Detect which cell encompasses the target text, then output its [x, y] center coordinate. 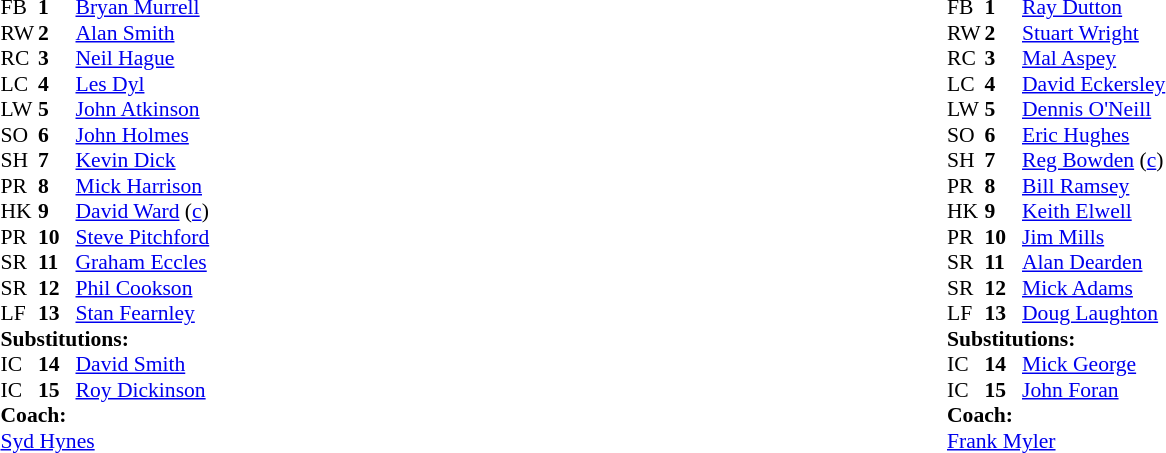
Mick Adams [1094, 288]
Neil Hague [143, 59]
Mick George [1094, 365]
David Smith [143, 365]
Alan Smith [143, 33]
Steve Pitchford [143, 237]
John Atkinson [143, 109]
Phil Cookson [143, 288]
Roy Dickinson [143, 390]
Reg Bowden (c) [1094, 161]
David Ward (c) [143, 211]
Eric Hughes [1094, 135]
Keith Elwell [1094, 211]
John Holmes [143, 135]
Mick Harrison [143, 186]
John Foran [1094, 390]
Kevin Dick [143, 161]
Dennis O'Neill [1094, 109]
Doug Laughton [1094, 313]
Stan Fearnley [143, 313]
Bill Ramsey [1094, 186]
Stuart Wright [1094, 33]
Alan Dearden [1094, 263]
Graham Eccles [143, 263]
Jim Mills [1094, 237]
Les Dyl [143, 84]
Mal Aspey [1094, 59]
David Eckersley [1094, 84]
